From the cell containing the given text, extract its center point as (x, y) coordinate. 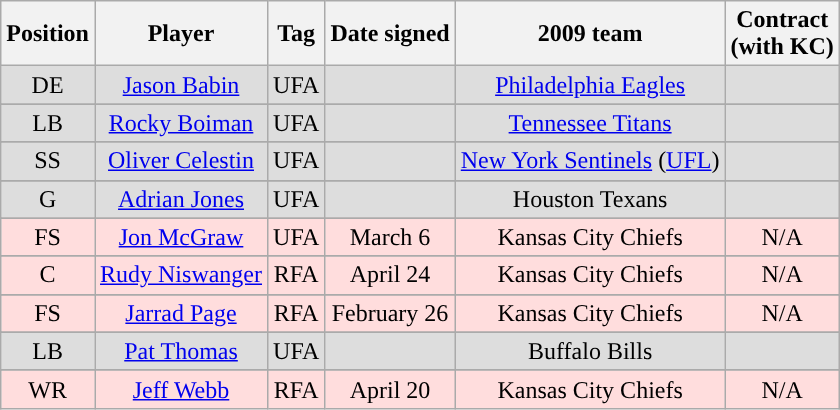
Rudy Niswanger (180, 275)
Oliver Celestin (180, 161)
SS (48, 161)
April 20 (390, 389)
Player (180, 34)
Rocky Boiman (180, 123)
Position (48, 34)
WR (48, 389)
New York Sentinels (UFL) (590, 161)
Contract(with KC) (782, 34)
Pat Thomas (180, 351)
Jeff Webb (180, 389)
C (48, 275)
Houston Texans (590, 199)
Tennessee Titans (590, 123)
Date signed (390, 34)
March 6 (390, 237)
Adrian Jones (180, 199)
G (48, 199)
February 26 (390, 313)
April 24 (390, 275)
Jason Babin (180, 85)
Buffalo Bills (590, 351)
Tag (296, 34)
Jon McGraw (180, 237)
Philadelphia Eagles (590, 85)
2009 team (590, 34)
Jarrad Page (180, 313)
DE (48, 85)
